Detect which cell encompasses the target text, then output its [X, Y] center coordinate. 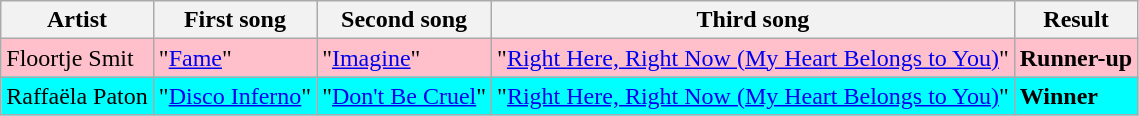
Raffaëla Paton [78, 96]
Winner [1076, 96]
"Imagine" [404, 58]
Floortje Smit [78, 58]
"Disco Inferno" [234, 96]
Result [1076, 20]
First song [234, 20]
"Don't Be Cruel" [404, 96]
Artist [78, 20]
Second song [404, 20]
Runner-up [1076, 58]
"Fame" [234, 58]
Third song [754, 20]
